Capture the cell that displays the provided text and extract its [x, y] central coordinate. 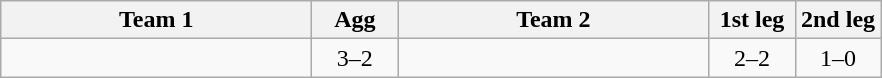
3–2 [355, 58]
2–2 [752, 58]
Team 2 [554, 20]
1st leg [752, 20]
1–0 [838, 58]
Agg [355, 20]
2nd leg [838, 20]
Team 1 [156, 20]
